From the cell containing the given text, extract its center point as (X, Y) coordinate. 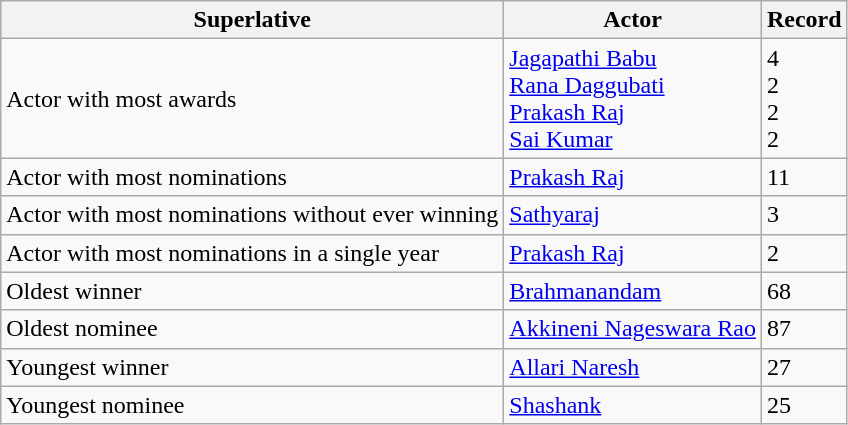
2 (804, 253)
Brahmanandam (633, 291)
Actor with most nominations (252, 177)
Superlative (252, 20)
Sathyaraj (633, 215)
Oldest winner (252, 291)
27 (804, 367)
Shashank (633, 405)
25 (804, 405)
Actor with most nominations without ever winning (252, 215)
Youngest winner (252, 367)
Record (804, 20)
Youngest nominee (252, 405)
Jagapathi BabuRana DaggubatiPrakash RajSai Kumar (633, 98)
4222 (804, 98)
Actor (633, 20)
11 (804, 177)
Actor with most nominations in a single year (252, 253)
Allari Naresh (633, 367)
Akkineni Nageswara Rao (633, 329)
Actor with most awards (252, 98)
Oldest nominee (252, 329)
68 (804, 291)
3 (804, 215)
87 (804, 329)
